Return the (X, Y) coordinate for the center point of the cell that contains the specified text.  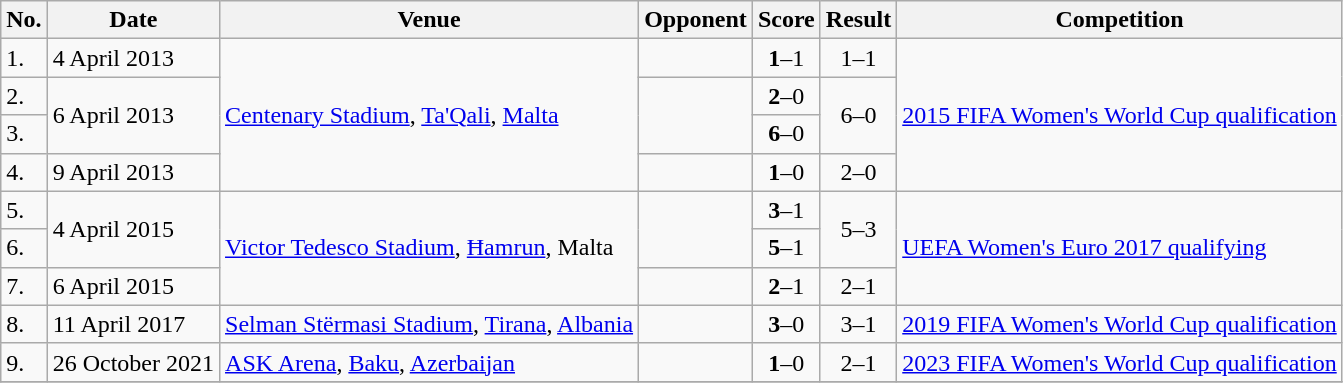
6 April 2015 (133, 286)
5–3 (858, 229)
4 April 2015 (133, 229)
2019 FIFA Women's World Cup qualification (1120, 324)
Victor Tedesco Stadium, Ħamrun, Malta (430, 248)
6. (24, 248)
2015 FIFA Women's World Cup qualification (1120, 115)
26 October 2021 (133, 362)
11 April 2017 (133, 324)
Competition (1120, 20)
2023 FIFA Women's World Cup qualification (1120, 362)
8. (24, 324)
5. (24, 210)
Venue (430, 20)
9. (24, 362)
Selman Stërmasi Stadium, Tirana, Albania (430, 324)
6 April 2013 (133, 115)
Date (133, 20)
Result (858, 20)
5–1 (786, 248)
1. (24, 58)
ASK Arena, Baku, Azerbaijan (430, 362)
9 April 2013 (133, 172)
Score (786, 20)
No. (24, 20)
7. (24, 286)
UEFA Women's Euro 2017 qualifying (1120, 248)
4 April 2013 (133, 58)
Opponent (696, 20)
3. (24, 134)
2. (24, 96)
3–0 (786, 324)
4. (24, 172)
Centenary Stadium, Ta'Qali, Malta (430, 115)
